Search for the cell housing the specified text and yield its [X, Y] center coordinate. 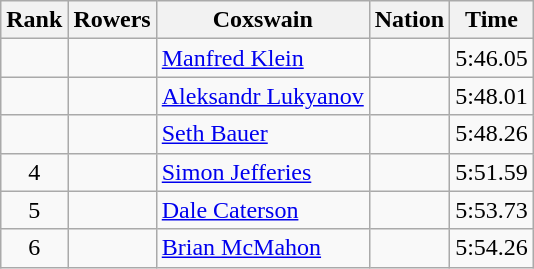
5:48.26 [492, 134]
Simon Jefferies [262, 172]
5:53.73 [492, 210]
Rowers [112, 20]
Seth Bauer [262, 134]
Nation [409, 20]
Coxswain [262, 20]
Rank [34, 20]
Aleksandr Lukyanov [262, 96]
6 [34, 248]
Dale Caterson [262, 210]
Brian McMahon [262, 248]
5:48.01 [492, 96]
4 [34, 172]
Manfred Klein [262, 58]
5:46.05 [492, 58]
5 [34, 210]
5:51.59 [492, 172]
5:54.26 [492, 248]
Time [492, 20]
